Find where the given text appears and provide that cell's center as (x, y) coordinate. 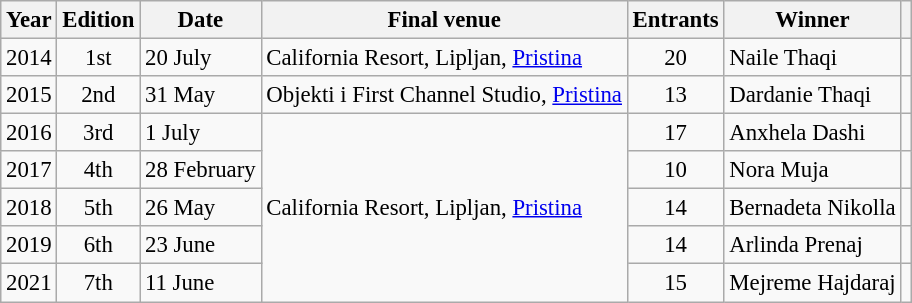
1 July (200, 133)
7th (98, 283)
Final venue (444, 20)
1st (98, 58)
20 (676, 58)
11 June (200, 283)
2018 (29, 208)
Arlinda Prenaj (812, 245)
20 July (200, 58)
23 June (200, 245)
5th (98, 208)
Naile Thaqi (812, 58)
2014 (29, 58)
2015 (29, 95)
Date (200, 20)
Edition (98, 20)
4th (98, 170)
10 (676, 170)
26 May (200, 208)
Dardanie Thaqi (812, 95)
6th (98, 245)
31 May (200, 95)
2016 (29, 133)
2nd (98, 95)
2017 (29, 170)
Anxhela Dashi (812, 133)
Bernadeta Nikolla (812, 208)
13 (676, 95)
15 (676, 283)
2019 (29, 245)
2021 (29, 283)
Winner (812, 20)
Nora Muja (812, 170)
3rd (98, 133)
Mejreme Hajdaraj (812, 283)
Objekti i First Channel Studio, Pristina (444, 95)
Year (29, 20)
Entrants (676, 20)
28 February (200, 170)
17 (676, 133)
